Extract the (x, y) coordinate from the center of the cell holding the provided text.  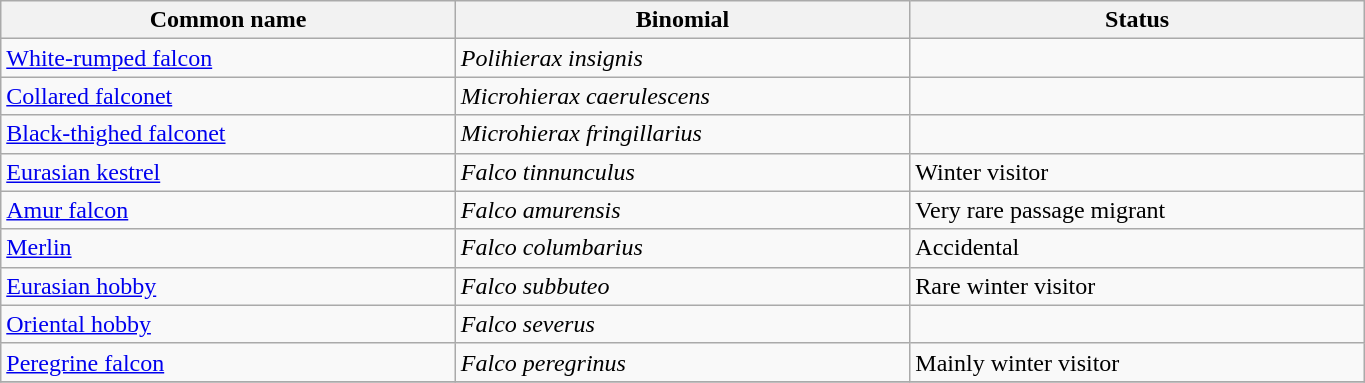
Peregrine falcon (228, 362)
Falco severus (682, 324)
Amur falcon (228, 210)
Microhierax caerulescens (682, 96)
Falco subbuteo (682, 286)
Falco peregrinus (682, 362)
Eurasian hobby (228, 286)
Very rare passage migrant (1138, 210)
Eurasian kestrel (228, 172)
Microhierax fringillarius (682, 134)
Oriental hobby (228, 324)
Falco columbarius (682, 248)
Winter visitor (1138, 172)
Rare winter visitor (1138, 286)
Falco amurensis (682, 210)
Accidental (1138, 248)
Merlin (228, 248)
Polihierax insignis (682, 58)
Mainly winter visitor (1138, 362)
Collared falconet (228, 96)
Common name (228, 20)
Black-thighed falconet (228, 134)
Falco tinnunculus (682, 172)
Binomial (682, 20)
White-rumped falcon (228, 58)
Status (1138, 20)
